Return the [x, y] coordinate for the center point of the cell that contains the specified text.  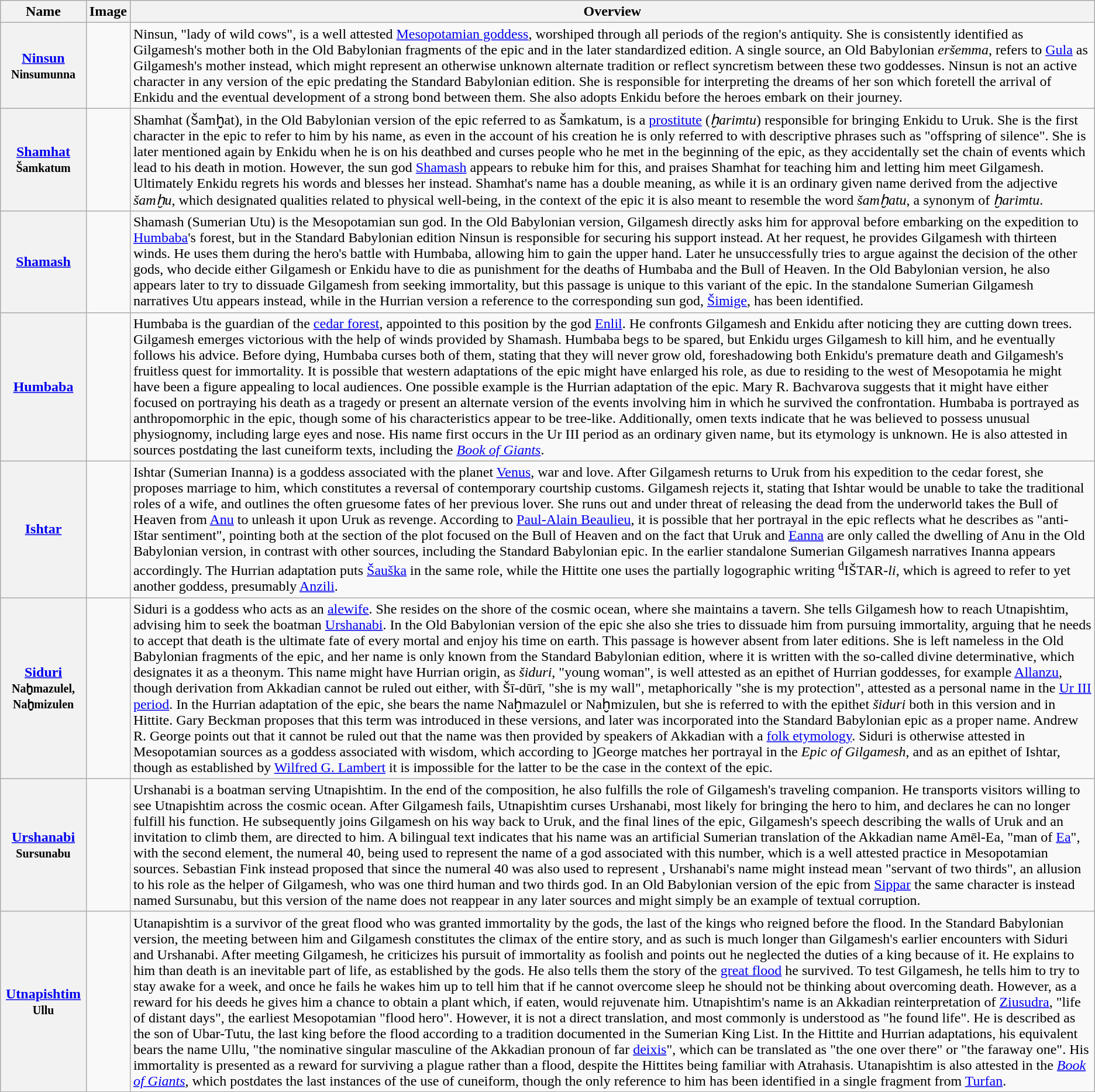
Image [108, 12]
Ninsun Ninsumunna [43, 66]
Overview [612, 12]
Shamhat Šamkatum [43, 160]
Utnapishtim Ullu [43, 1001]
Siduri Naḫmazulel, Naḫmizulen [43, 688]
Ishtar [43, 529]
Name [43, 12]
Urshanabi Sursunabu [43, 845]
Shamash [43, 262]
Humbaba [43, 387]
